Provide the [X, Y] coordinate of the cell's center where the given text is located.  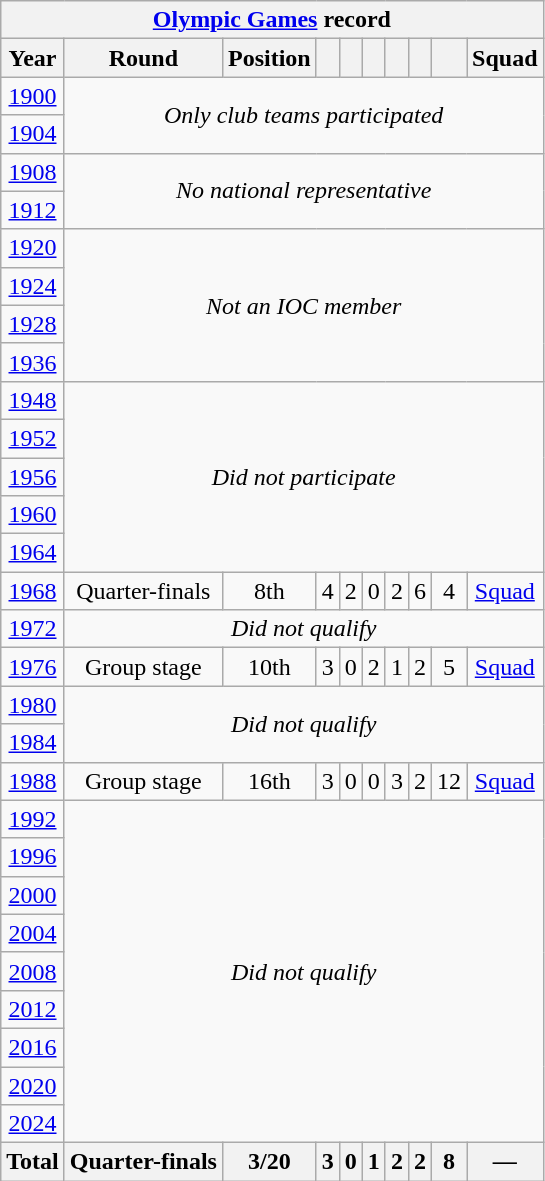
1960 [33, 515]
Total [33, 1162]
Olympic Games record [272, 20]
10th [269, 667]
1964 [33, 553]
1976 [33, 667]
1912 [33, 210]
1968 [33, 591]
2020 [33, 1085]
12 [450, 781]
1956 [33, 477]
No national representative [304, 191]
Year [33, 58]
8 [450, 1162]
1904 [33, 134]
1928 [33, 324]
2004 [33, 933]
Position [269, 58]
3/20 [269, 1162]
1952 [33, 438]
1972 [33, 629]
1984 [33, 743]
Only club teams participated [304, 115]
— [505, 1162]
1936 [33, 362]
1992 [33, 819]
Not an IOC member [304, 305]
2008 [33, 971]
2016 [33, 1047]
1996 [33, 857]
1920 [33, 248]
2012 [33, 1009]
Did not participate [304, 476]
16th [269, 781]
2024 [33, 1124]
1900 [33, 96]
1908 [33, 172]
6 [420, 591]
1980 [33, 705]
1988 [33, 781]
1924 [33, 286]
1948 [33, 400]
Round [143, 58]
8th [269, 591]
2000 [33, 895]
5 [450, 667]
